From the cell containing the given text, extract its center point as [X, Y] coordinate. 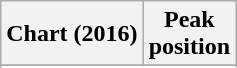
Chart (2016) [72, 34]
Peakposition [189, 34]
